Pinpoint the cell where the given text exists, returning its (x, y) midpoint coordinate. 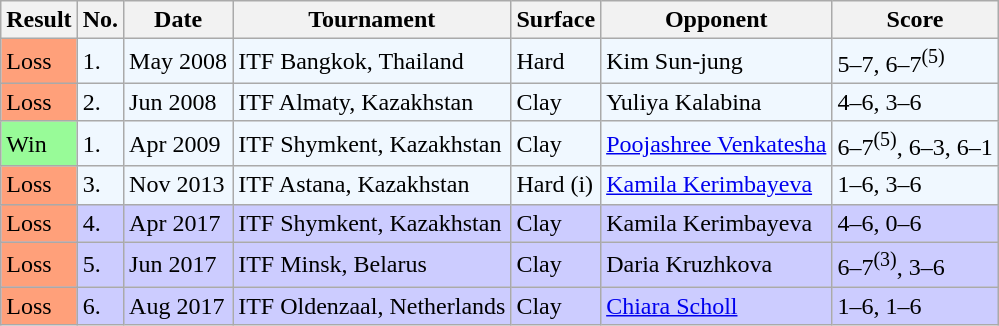
Win (39, 144)
Tournament (372, 20)
May 2008 (178, 62)
Poojashree Venkatesha (716, 144)
Apr 2009 (178, 144)
3. (100, 185)
Jun 2017 (178, 264)
Result (39, 20)
4–6, 3–6 (915, 102)
4. (100, 223)
Date (178, 20)
ITF Oldenzaal, Netherlands (372, 306)
6. (100, 306)
2. (100, 102)
5. (100, 264)
6–7(3), 3–6 (915, 264)
No. (100, 20)
ITF Astana, Kazakhstan (372, 185)
4–6, 0–6 (915, 223)
Chiara Scholl (716, 306)
Apr 2017 (178, 223)
Kim Sun-jung (716, 62)
1–6, 3–6 (915, 185)
ITF Almaty, Kazakhstan (372, 102)
Opponent (716, 20)
6–7(5), 6–3, 6–1 (915, 144)
Daria Kruzhkova (716, 264)
ITF Bangkok, Thailand (372, 62)
Hard (i) (556, 185)
Nov 2013 (178, 185)
1–6, 1–6 (915, 306)
Yuliya Kalabina (716, 102)
Aug 2017 (178, 306)
5–7, 6–7(5) (915, 62)
Surface (556, 20)
Hard (556, 62)
ITF Minsk, Belarus (372, 264)
Score (915, 20)
Jun 2008 (178, 102)
